Scan for the cell matching the given text and deliver its (X, Y) coordinate at center. 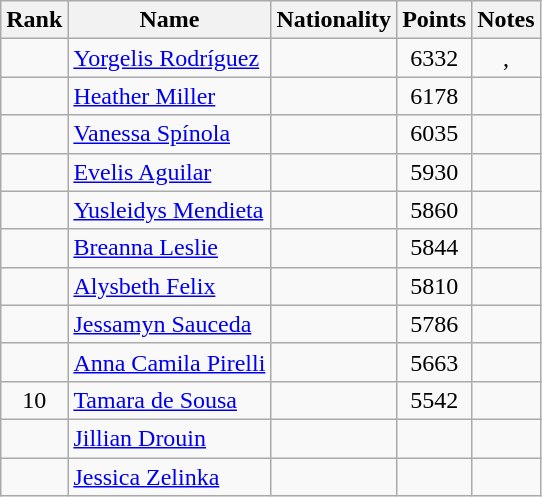
6035 (434, 134)
Anna Camila Pirelli (170, 362)
Alysbeth Felix (170, 286)
Tamara de Sousa (170, 400)
5810 (434, 286)
6178 (434, 96)
5663 (434, 362)
Jessamyn Sauceda (170, 324)
Points (434, 20)
Jillian Drouin (170, 438)
10 (34, 400)
5542 (434, 400)
Rank (34, 20)
Notes (506, 20)
Yorgelis Rodríguez (170, 58)
Breanna Leslie (170, 248)
Nationality (334, 20)
Heather Miller (170, 96)
Name (170, 20)
, (506, 58)
Yusleidys Mendieta (170, 210)
5930 (434, 172)
5844 (434, 248)
5786 (434, 324)
Vanessa Spínola (170, 134)
Evelis Aguilar (170, 172)
6332 (434, 58)
Jessica Zelinka (170, 477)
5860 (434, 210)
